Provide the [x, y] coordinate of the cell's center where the given text is located.  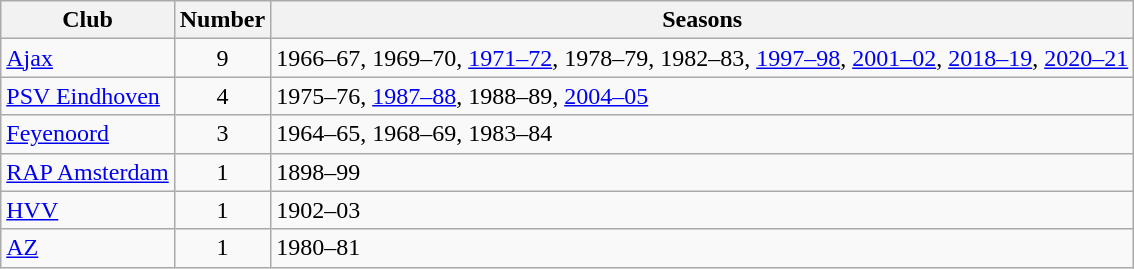
1980–81 [702, 248]
3 [222, 134]
PSV Eindhoven [88, 96]
9 [222, 58]
1964–65, 1968–69, 1983–84 [702, 134]
1898–99 [702, 172]
AZ [88, 248]
RAP Amsterdam [88, 172]
1966–67, 1969–70, 1971–72, 1978–79, 1982–83, 1997–98, 2001–02, 2018–19, 2020–21 [702, 58]
Club [88, 20]
1902–03 [702, 210]
4 [222, 96]
Seasons [702, 20]
Number [222, 20]
HVV [88, 210]
Ajax [88, 58]
Feyenoord [88, 134]
1975–76, 1987–88, 1988–89, 2004–05 [702, 96]
